Search for the cell housing the specified text and yield its [X, Y] center coordinate. 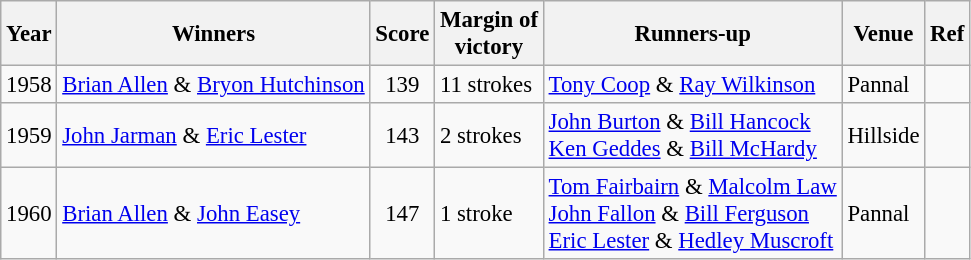
Tony Coop & Ray Wilkinson [692, 85]
Margin ofvictory [490, 34]
Ref [948, 34]
1960 [29, 214]
Runners-up [692, 34]
John Jarman & Eric Lester [214, 136]
1959 [29, 136]
Winners [214, 34]
11 strokes [490, 85]
Brian Allen & John Easey [214, 214]
Hillside [884, 136]
2 strokes [490, 136]
Tom Fairbairn & Malcolm LawJohn Fallon & Bill FergusonEric Lester & Hedley Muscroft [692, 214]
1 stroke [490, 214]
Year [29, 34]
Score [402, 34]
Venue [884, 34]
Brian Allen & Bryon Hutchinson [214, 85]
John Burton & Bill HancockKen Geddes & Bill McHardy [692, 136]
143 [402, 136]
147 [402, 214]
1958 [29, 85]
139 [402, 85]
